Output the (x, y) coordinate of the center of the cell containing the given text.  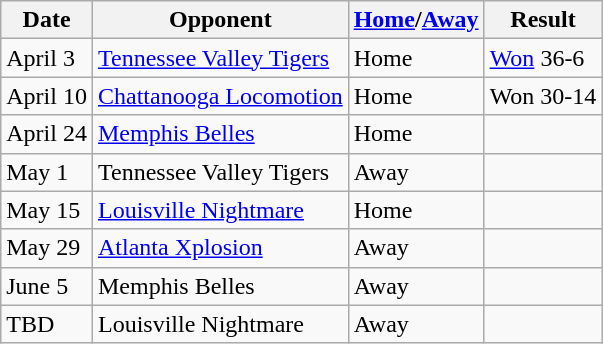
Won 36-6 (543, 58)
Won 30-14 (543, 96)
May 15 (47, 210)
June 5 (47, 286)
Result (543, 20)
Home/Away (416, 20)
Date (47, 20)
TBD (47, 324)
May 29 (47, 248)
Chattanooga Locomotion (220, 96)
Atlanta Xplosion (220, 248)
April 3 (47, 58)
May 1 (47, 172)
Opponent (220, 20)
April 24 (47, 134)
April 10 (47, 96)
